Find where the given text appears and provide that cell's center as [X, Y] coordinate. 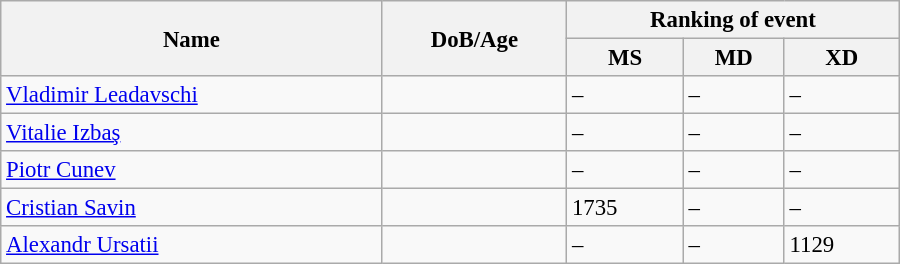
Alexandr Ursatii [192, 245]
Cristian Savin [192, 208]
Piotr Cunev [192, 170]
MD [734, 58]
MS [626, 58]
1735 [626, 208]
Vladimir Leadavschi [192, 95]
Ranking of event [734, 20]
DoB/Age [474, 38]
1129 [842, 245]
Name [192, 38]
Vitalie Izbaş [192, 133]
XD [842, 58]
